Detect which cell encompasses the target text, then output its (x, y) center coordinate. 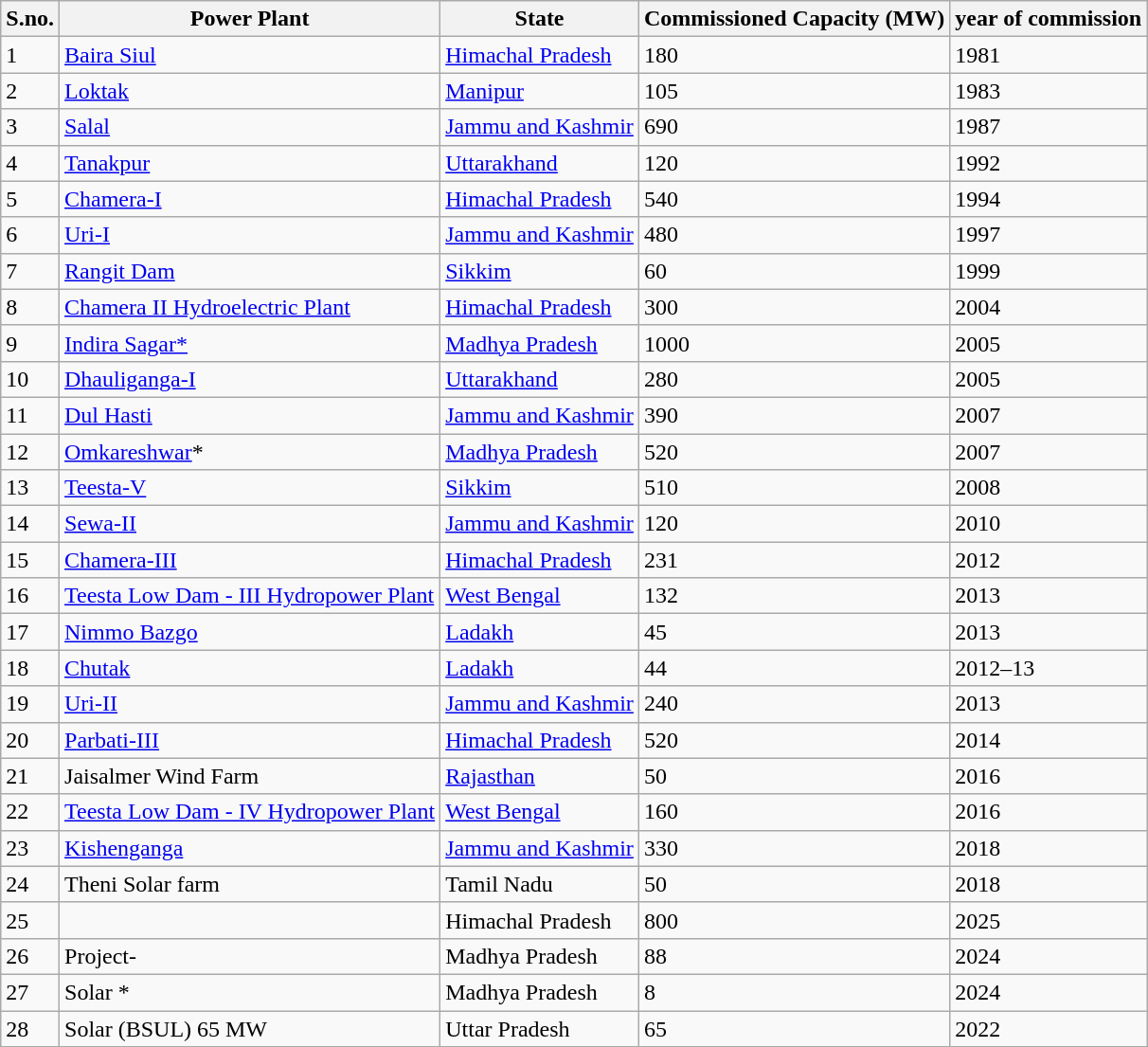
2014 (1049, 740)
Rajasthan (540, 776)
Chutak (250, 668)
1987 (1049, 127)
18 (30, 668)
Dul Hasti (250, 415)
10 (30, 379)
S.no. (30, 19)
Salal (250, 127)
330 (794, 848)
Chamera-I (250, 199)
Baira Siul (250, 55)
Power Plant (250, 19)
390 (794, 415)
240 (794, 704)
21 (30, 776)
1983 (1049, 91)
Teesta-V (250, 488)
1994 (1049, 199)
5 (30, 199)
88 (794, 956)
Solar (BSUL) 65 MW (250, 1028)
25 (30, 920)
Dhauliganga-I (250, 379)
1981 (1049, 55)
17 (30, 632)
Kishenganga (250, 848)
Theni Solar farm (250, 884)
Manipur (540, 91)
510 (794, 488)
132 (794, 596)
9 (30, 343)
State (540, 19)
14 (30, 524)
Teesta Low Dam - III Hydropower Plant (250, 596)
4 (30, 163)
23 (30, 848)
Chamera-III (250, 560)
15 (30, 560)
Chamera II Hydroelectric Plant (250, 307)
2004 (1049, 307)
1999 (1049, 271)
231 (794, 560)
Teesta Low Dam - IV Hydropower Plant (250, 812)
12 (30, 452)
6 (30, 235)
3 (30, 127)
26 (30, 956)
65 (794, 1028)
540 (794, 199)
44 (794, 668)
Nimmo Bazgo (250, 632)
2012–13 (1049, 668)
20 (30, 740)
280 (794, 379)
160 (794, 812)
Project- (250, 956)
300 (794, 307)
Uri-II (250, 704)
1992 (1049, 163)
Jaisalmer Wind Farm (250, 776)
11 (30, 415)
13 (30, 488)
480 (794, 235)
2025 (1049, 920)
2022 (1049, 1028)
Tamil Nadu (540, 884)
7 (30, 271)
19 (30, 704)
800 (794, 920)
Tanakpur (250, 163)
24 (30, 884)
45 (794, 632)
2012 (1049, 560)
Parbati-III (250, 740)
Loktak (250, 91)
22 (30, 812)
2010 (1049, 524)
2 (30, 91)
Solar * (250, 992)
Omkareshwar* (250, 452)
27 (30, 992)
1000 (794, 343)
year of commission (1049, 19)
Uttar Pradesh (540, 1028)
Commissioned Capacity (MW) (794, 19)
2008 (1049, 488)
28 (30, 1028)
Indira Sagar* (250, 343)
105 (794, 91)
60 (794, 271)
Rangit Dam (250, 271)
Uri-I (250, 235)
1997 (1049, 235)
16 (30, 596)
180 (794, 55)
Sewa-II (250, 524)
690 (794, 127)
1 (30, 55)
